Find where the given text appears and provide that cell's center as [X, Y] coordinate. 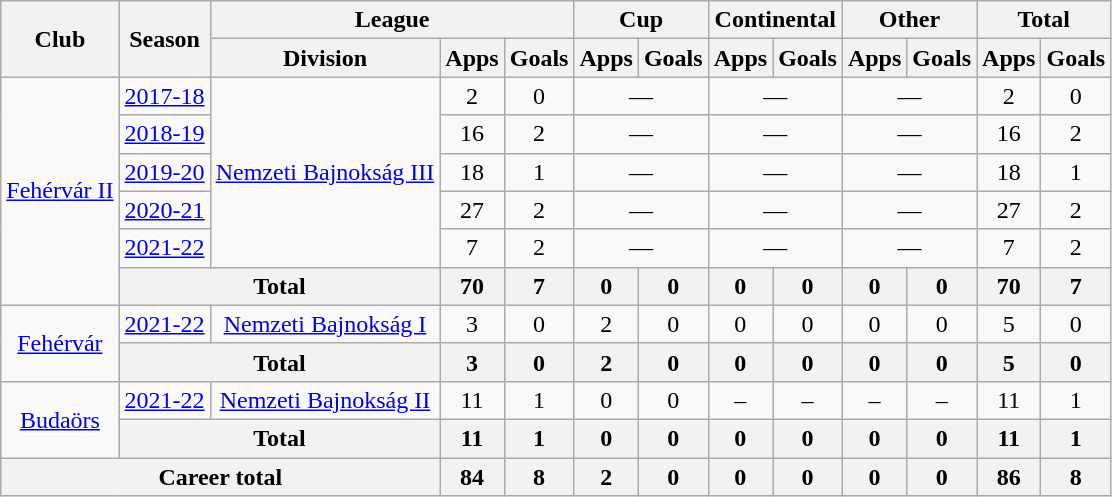
Other [909, 20]
2020-21 [164, 210]
Nemzeti Bajnokság I [325, 324]
86 [1009, 477]
Budaörs [60, 419]
2017-18 [164, 96]
Club [60, 39]
League [392, 20]
Fehérvár II [60, 191]
Division [325, 58]
Fehérvár [60, 343]
Nemzeti Bajnokság III [325, 172]
2019-20 [164, 172]
84 [472, 477]
Nemzeti Bajnokság II [325, 400]
Cup [641, 20]
2018-19 [164, 134]
Career total [220, 477]
Season [164, 39]
Continental [775, 20]
